Extract the (X, Y) coordinate from the center of the cell holding the provided text.  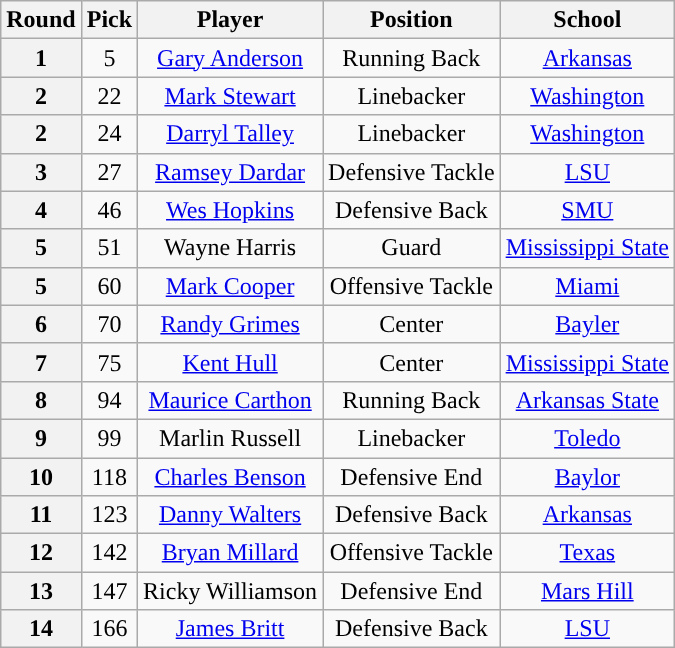
Wayne Harris (230, 248)
Defensive Tackle (412, 172)
1 (41, 58)
75 (109, 362)
Bayler (587, 324)
99 (109, 438)
166 (109, 629)
9 (41, 438)
Mark Cooper (230, 286)
51 (109, 248)
147 (109, 591)
Toledo (587, 438)
Mark Stewart (230, 96)
14 (41, 629)
SMU (587, 210)
118 (109, 477)
8 (41, 400)
60 (109, 286)
Player (230, 20)
4 (41, 210)
James Britt (230, 629)
27 (109, 172)
94 (109, 400)
13 (41, 591)
12 (41, 553)
123 (109, 515)
11 (41, 515)
Ricky Williamson (230, 591)
Darryl Talley (230, 134)
Danny Walters (230, 515)
46 (109, 210)
Mars Hill (587, 591)
22 (109, 96)
Maurice Carthon (230, 400)
Wes Hopkins (230, 210)
Marlin Russell (230, 438)
Guard (412, 248)
Randy Grimes (230, 324)
Arkansas State (587, 400)
Kent Hull (230, 362)
Texas (587, 553)
142 (109, 553)
School (587, 20)
Baylor (587, 477)
24 (109, 134)
Charles Benson (230, 477)
3 (41, 172)
Ramsey Dardar (230, 172)
Miami (587, 286)
10 (41, 477)
70 (109, 324)
Round (41, 20)
Bryan Millard (230, 553)
Position (412, 20)
7 (41, 362)
Pick (109, 20)
6 (41, 324)
Gary Anderson (230, 58)
